For the text-containing cell, return its midpoint in [x, y] coordinate format. 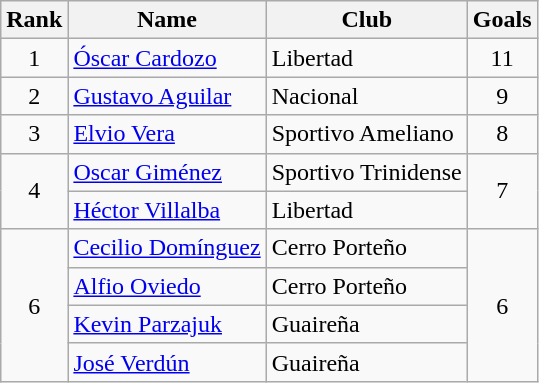
4 [34, 191]
2 [34, 96]
9 [502, 96]
José Verdún [167, 362]
Elvio Vera [167, 134]
Héctor Villalba [167, 210]
Oscar Giménez [167, 172]
11 [502, 58]
1 [34, 58]
Cecilio Domínguez [167, 248]
Sportivo Ameliano [366, 134]
Goals [502, 20]
Gustavo Aguilar [167, 96]
Sportivo Trinidense [366, 172]
Kevin Parzajuk [167, 324]
8 [502, 134]
Rank [34, 20]
3 [34, 134]
7 [502, 191]
Alfio Oviedo [167, 286]
Óscar Cardozo [167, 58]
Nacional [366, 96]
Club [366, 20]
Name [167, 20]
